Find where the given text appears and provide that cell's center as (X, Y) coordinate. 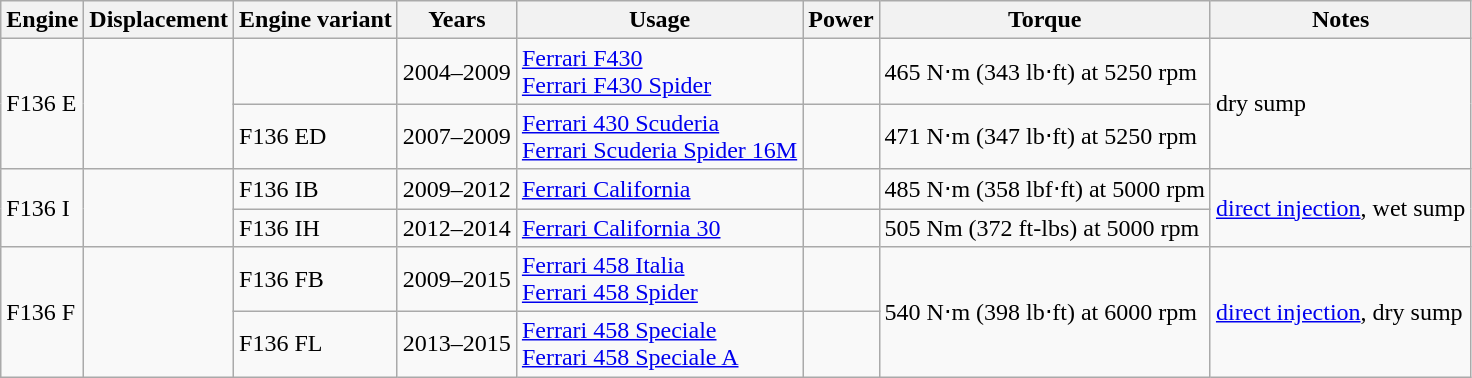
2009–2012 (456, 189)
Ferrari California 30 (659, 227)
Power (841, 20)
dry sump (1340, 104)
2004–2009 (456, 72)
Torque (1044, 20)
471 N⋅m (347 lb⋅ft) at 5250 rpm (1044, 136)
Displacement (159, 20)
Usage (659, 20)
F136 E (42, 104)
Engine variant (316, 20)
2007–2009 (456, 136)
540 N⋅m (398 lb⋅ft) at 6000 rpm (1044, 312)
Ferrari 458 SpecialeFerrari 458 Speciale A (659, 344)
Ferrari California (659, 189)
direct injection, dry sump (1340, 312)
2012–2014 (456, 227)
2009–2015 (456, 280)
505 Nm (372 ft-lbs) at 5000 rpm (1044, 227)
F136 IH (316, 227)
F136 I (42, 208)
F136 FL (316, 344)
465 N⋅m (343 lb⋅ft) at 5250 rpm (1044, 72)
Notes (1340, 20)
Ferrari 458 ItaliaFerrari 458 Spider (659, 280)
F136 F (42, 312)
F136 FB (316, 280)
Years (456, 20)
F136 ED (316, 136)
direct injection, wet sump (1340, 208)
F136 IB (316, 189)
Engine (42, 20)
Ferrari 430 ScuderiaFerrari Scuderia Spider 16M (659, 136)
485 N⋅m (358 lbf⋅ft) at 5000 rpm (1044, 189)
Ferrari F430Ferrari F430 Spider (659, 72)
2013–2015 (456, 344)
